Output the [X, Y] coordinate of the center of the cell containing the given text.  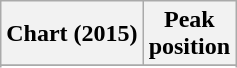
Peak position [189, 34]
Chart (2015) [72, 34]
